Return [x, y] of the center of cell containing provided text 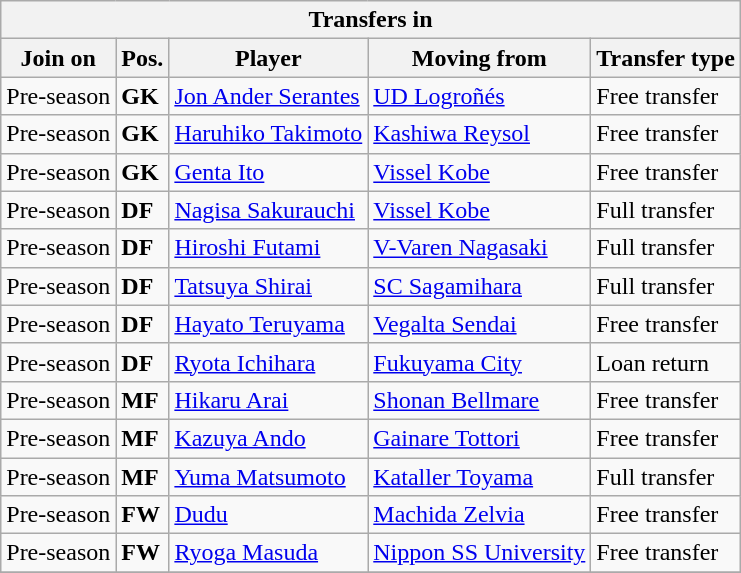
Ryoga Masuda [268, 553]
Kataller Toyama [480, 477]
Hikaru Arai [268, 400]
UD Logroñés [480, 96]
Tatsuya Shirai [268, 286]
Transfer type [666, 58]
Join on [58, 58]
Pos. [142, 58]
Dudu [268, 515]
Haruhiko Takimoto [268, 134]
Genta Ito [268, 172]
Player [268, 58]
Fukuyama City [480, 362]
Machida Zelvia [480, 515]
Loan return [666, 362]
Ryota Ichihara [268, 362]
Kazuya Ando [268, 438]
Vegalta Sendai [480, 324]
Shonan Bellmare [480, 400]
V-Varen Nagasaki [480, 248]
Hiroshi Futami [268, 248]
Yuma Matsumoto [268, 477]
Hayato Teruyama [268, 324]
Nippon SS University [480, 553]
Jon Ander Serantes [268, 96]
Nagisa Sakurauchi [268, 210]
Kashiwa Reysol [480, 134]
Gainare Tottori [480, 438]
SC Sagamihara [480, 286]
Transfers in [371, 20]
Moving from [480, 58]
